Extract the (x, y) coordinate from the center of the cell holding the provided text.  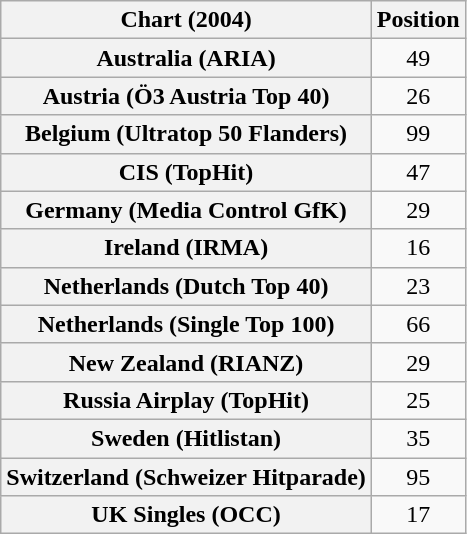
Austria (Ö3 Austria Top 40) (186, 96)
16 (418, 248)
47 (418, 172)
23 (418, 286)
66 (418, 324)
35 (418, 438)
Position (418, 20)
95 (418, 477)
49 (418, 58)
Ireland (IRMA) (186, 248)
New Zealand (RIANZ) (186, 362)
Netherlands (Single Top 100) (186, 324)
Netherlands (Dutch Top 40) (186, 286)
17 (418, 515)
Belgium (Ultratop 50 Flanders) (186, 134)
Sweden (Hitlistan) (186, 438)
Chart (2004) (186, 20)
Russia Airplay (TopHit) (186, 400)
99 (418, 134)
Australia (ARIA) (186, 58)
25 (418, 400)
UK Singles (OCC) (186, 515)
Germany (Media Control GfK) (186, 210)
Switzerland (Schweizer Hitparade) (186, 477)
26 (418, 96)
CIS (TopHit) (186, 172)
